Output the [x, y] coordinate of the center of the cell containing the given text.  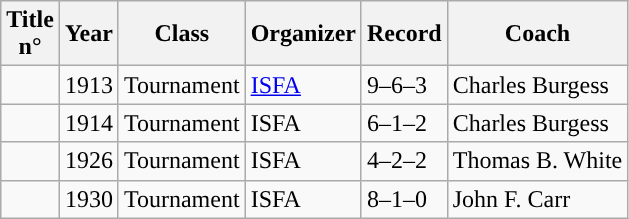
Class [182, 34]
Organizer [303, 34]
Year [88, 34]
4–2–2 [404, 161]
1913 [88, 85]
1914 [88, 123]
John F. Carr [538, 199]
1930 [88, 199]
1926 [88, 161]
6–1–2 [404, 123]
9–6–3 [404, 85]
Record [404, 34]
Title n° [30, 34]
Thomas B. White [538, 161]
8–1–0 [404, 199]
Coach [538, 34]
